Extract the [x, y] coordinate from the center of the cell holding the provided text.  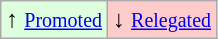
↓ Relegated [162, 20]
↑ Promoted [54, 20]
